Pinpoint the cell where the given text exists, returning its [X, Y] midpoint coordinate. 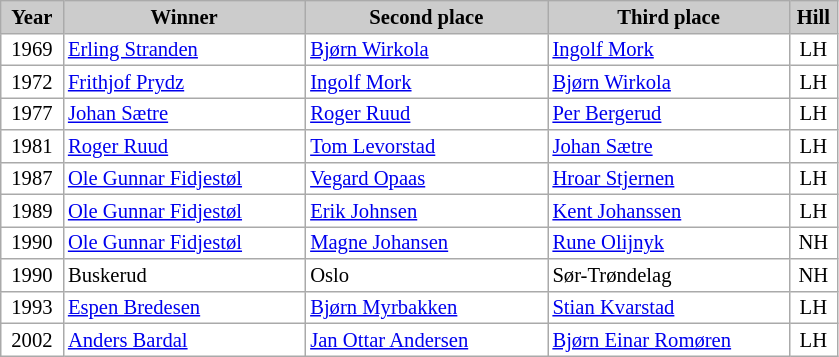
Sør-Trøndelag [669, 274]
Rune Olijnyk [669, 242]
Second place [426, 16]
Hroar Stjernen [669, 178]
Bjørn Einar Romøren [669, 339]
Year [32, 16]
1989 [32, 210]
Magne Johansen [426, 242]
Frithjof Prydz [184, 81]
1987 [32, 178]
Erik Johnsen [426, 210]
Jan Ottar Andersen [426, 339]
Espen Bredesen [184, 307]
1977 [32, 113]
1993 [32, 307]
Kent Johanssen [669, 210]
Tom Levorstad [426, 146]
Buskerud [184, 274]
2002 [32, 339]
Hill [814, 16]
Oslo [426, 274]
Anders Bardal [184, 339]
Stian Kvarstad [669, 307]
Winner [184, 16]
Per Bergerud [669, 113]
1969 [32, 49]
Bjørn Myrbakken [426, 307]
Third place [669, 16]
1981 [32, 146]
Vegard Opaas [426, 178]
1972 [32, 81]
Erling Stranden [184, 49]
